Detect which cell encompasses the target text, then output its [x, y] center coordinate. 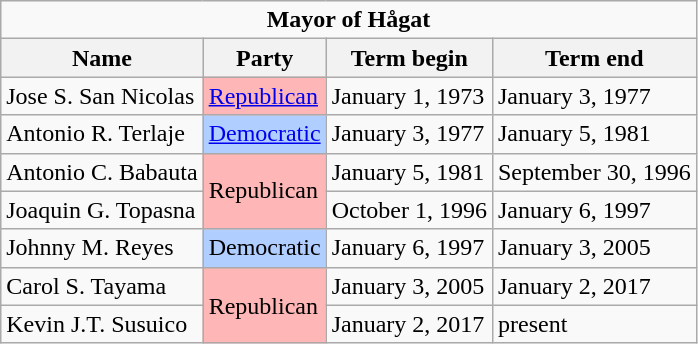
Johnny M. Reyes [102, 248]
Term end [594, 58]
September 30, 1996 [594, 172]
Jose S. San Nicolas [102, 96]
Term begin [409, 58]
present [594, 324]
Kevin J.T. Susuico [102, 324]
Name [102, 58]
Antonio R. Terlaje [102, 134]
January 1, 1973 [409, 96]
Antonio C. Babauta [102, 172]
October 1, 1996 [409, 210]
Joaquin G. Topasna [102, 210]
Carol S. Tayama [102, 286]
Mayor of Hågat [348, 20]
Party [264, 58]
